Locate the cell with the specified text and output its [x, y] center coordinate. 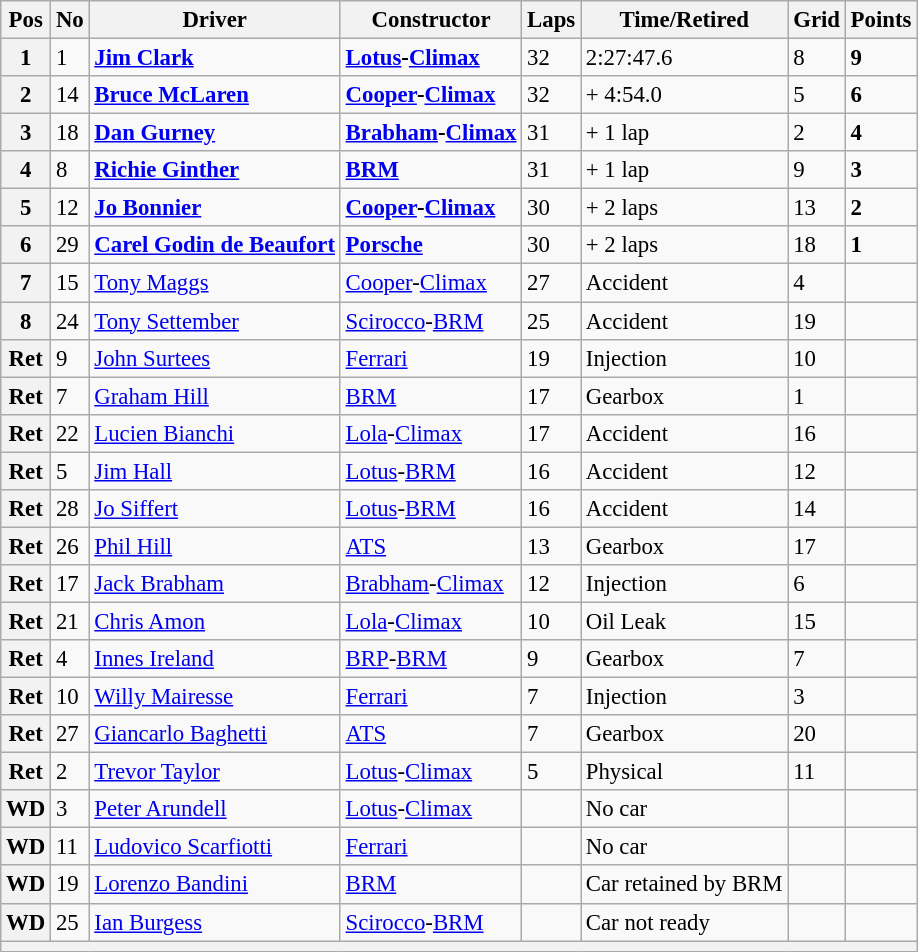
Innes Ireland [214, 659]
20 [816, 734]
28 [70, 509]
24 [70, 321]
+ 4:54.0 [684, 95]
Jo Siffert [214, 509]
Oil Leak [684, 621]
Chris Amon [214, 621]
Pos [26, 20]
Car not ready [684, 922]
Ludovico Scarfiotti [214, 847]
Graham Hill [214, 396]
John Surtees [214, 358]
Driver [214, 20]
BRP-BRM [430, 659]
Peter Arundell [214, 809]
Giancarlo Baghetti [214, 734]
Ian Burgess [214, 922]
Jack Brabham [214, 584]
Bruce McLaren [214, 95]
Porsche [430, 245]
21 [70, 621]
Willy Mairesse [214, 697]
Lucien Bianchi [214, 433]
Points [880, 20]
Jo Bonnier [214, 208]
Grid [816, 20]
Laps [552, 20]
Constructor [430, 20]
Phil Hill [214, 546]
Tony Maggs [214, 283]
Tony Settember [214, 321]
Time/Retired [684, 20]
Jim Clark [214, 58]
2:27:47.6 [684, 58]
No [70, 20]
Lorenzo Bandini [214, 885]
26 [70, 546]
Trevor Taylor [214, 772]
22 [70, 433]
Richie Ginther [214, 170]
Jim Hall [214, 471]
29 [70, 245]
Dan Gurney [214, 133]
Physical [684, 772]
Carel Godin de Beaufort [214, 245]
Car retained by BRM [684, 885]
